Scan for the cell matching the given text and deliver its [x, y] coordinate at center. 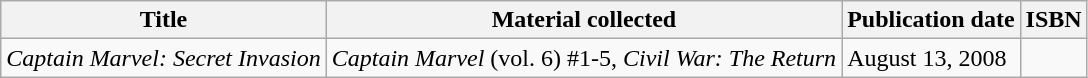
Captain Marvel: Secret Invasion [164, 58]
Title [164, 20]
Publication date [931, 20]
August 13, 2008 [931, 58]
Captain Marvel (vol. 6) #1-5, Civil War: The Return [584, 58]
Material collected [584, 20]
ISBN [1054, 20]
